Detect which cell encompasses the target text, then output its [X, Y] center coordinate. 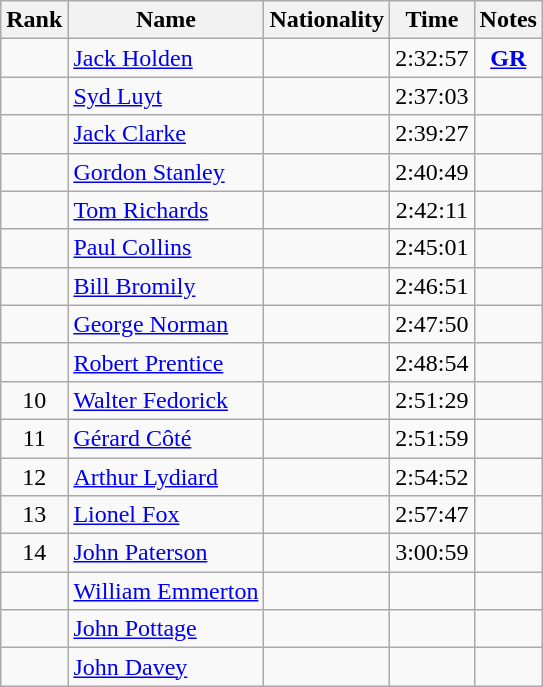
2:45:01 [432, 248]
Rank [34, 20]
10 [34, 400]
George Norman [166, 324]
Syd Luyt [166, 96]
Nationality [327, 20]
John Pottage [166, 629]
GR [508, 58]
11 [34, 438]
John Davey [166, 667]
Lionel Fox [166, 515]
2:57:47 [432, 515]
Paul Collins [166, 248]
Time [432, 20]
2:42:11 [432, 210]
John Paterson [166, 553]
2:39:27 [432, 134]
2:46:51 [432, 286]
Bill Bromily [166, 286]
Walter Fedorick [166, 400]
Gérard Côté [166, 438]
2:47:50 [432, 324]
2:48:54 [432, 362]
Name [166, 20]
2:37:03 [432, 96]
2:40:49 [432, 172]
14 [34, 553]
3:00:59 [432, 553]
2:51:59 [432, 438]
12 [34, 477]
Notes [508, 20]
Robert Prentice [166, 362]
13 [34, 515]
Jack Clarke [166, 134]
Gordon Stanley [166, 172]
2:51:29 [432, 400]
Tom Richards [166, 210]
William Emmerton [166, 591]
2:32:57 [432, 58]
Arthur Lydiard [166, 477]
Jack Holden [166, 58]
2:54:52 [432, 477]
